For the text-containing cell, return its midpoint in [X, Y] coordinate format. 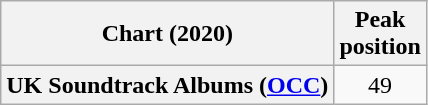
Chart (2020) [168, 34]
Peakposition [380, 34]
49 [380, 85]
UK Soundtrack Albums (OCC) [168, 85]
